Capture the cell that displays the provided text and extract its [x, y] central coordinate. 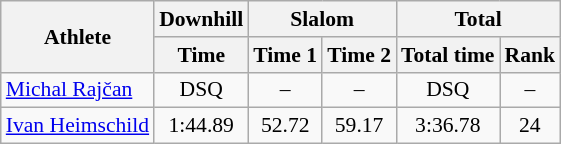
Downhill [201, 19]
59.17 [359, 126]
Michal Rajčan [78, 90]
Time 1 [285, 55]
3:36.78 [448, 126]
24 [530, 126]
Total [478, 19]
Rank [530, 55]
Time [201, 55]
Ivan Heimschild [78, 126]
Total time [448, 55]
52.72 [285, 126]
Athlete [78, 36]
Time 2 [359, 55]
Slalom [322, 19]
1:44.89 [201, 126]
